Scan for the cell matching the given text and deliver its (x, y) coordinate at center. 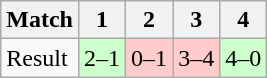
4–0 (244, 58)
Result (40, 58)
0–1 (150, 58)
3 (196, 20)
2 (150, 20)
4 (244, 20)
1 (102, 20)
3–4 (196, 58)
2–1 (102, 58)
Match (40, 20)
